From the cell containing the given text, extract its center point as (x, y) coordinate. 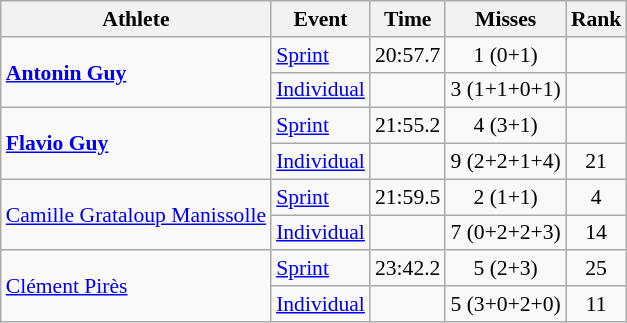
7 (0+2+2+3) (505, 233)
Event (320, 19)
21 (596, 162)
Flavio Guy (136, 144)
Clément Pirès (136, 286)
Time (408, 19)
1 (0+1) (505, 55)
Camille Grataloup Manissolle (136, 214)
25 (596, 269)
9 (2+2+1+4) (505, 162)
Athlete (136, 19)
5 (3+0+2+0) (505, 304)
11 (596, 304)
4 (3+1) (505, 126)
21:59.5 (408, 197)
21:55.2 (408, 126)
Antonin Guy (136, 72)
Misses (505, 19)
Rank (596, 19)
14 (596, 233)
4 (596, 197)
5 (2+3) (505, 269)
2 (1+1) (505, 197)
3 (1+1+0+1) (505, 90)
20:57.7 (408, 55)
23:42.2 (408, 269)
